For the text-containing cell, return its midpoint in (X, Y) coordinate format. 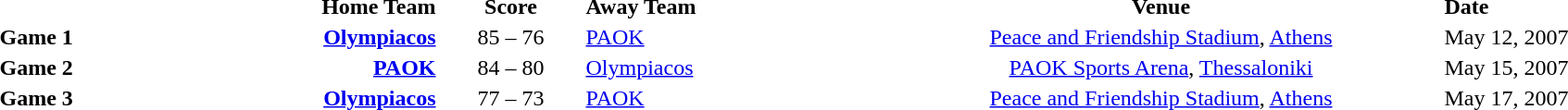
84 – 80 (511, 67)
Peace and Friendship Stadium, Athens (1161, 37)
PAOK Sports Arena, Thessaloniki (1161, 67)
85 – 76 (511, 37)
